Search for the cell housing the specified text and yield its [x, y] center coordinate. 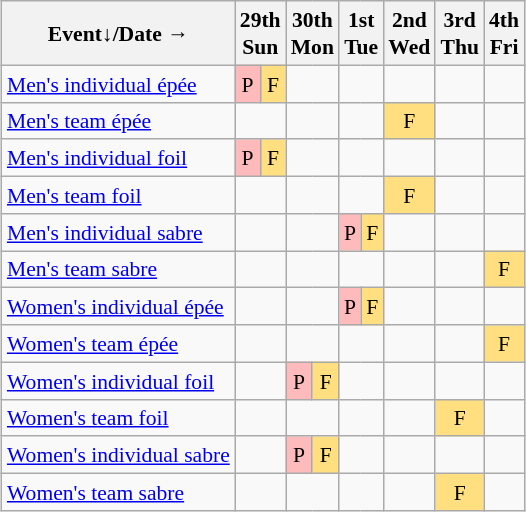
Men's individual sabre [118, 232]
Men's individual épée [118, 84]
Men's team foil [118, 194]
2ndWed [409, 33]
1stTue [361, 33]
Women's individual sabre [118, 454]
Event↓/Date → [118, 33]
3rdThu [460, 33]
4thFri [504, 33]
29thSun [260, 33]
Women's team foil [118, 418]
Men's team épée [118, 120]
Women's team épée [118, 344]
Women's individual épée [118, 306]
30thMon [312, 33]
Women's team sabre [118, 492]
Men's team sabre [118, 268]
Women's individual foil [118, 380]
Men's individual foil [118, 158]
